Identify which cell holds the provided text, then report its (x, y) central coordinate. 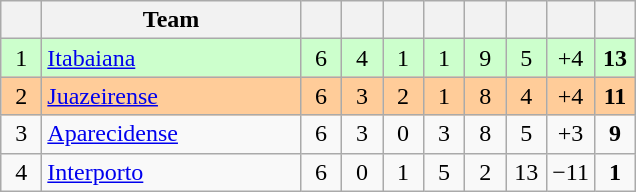
Juazeirense (172, 96)
11 (614, 96)
+3 (571, 134)
Team (172, 20)
Aparecidense (172, 134)
Itabaiana (172, 58)
−11 (571, 172)
Interporto (172, 172)
